Detect which cell encompasses the target text, then output its (X, Y) center coordinate. 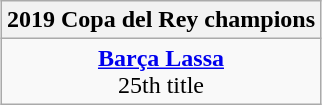
2019 Copa del Rey champions (160, 20)
Barça Lassa25th title (160, 72)
